Provide the [x, y] coordinate of the cell's center where the given text is located.  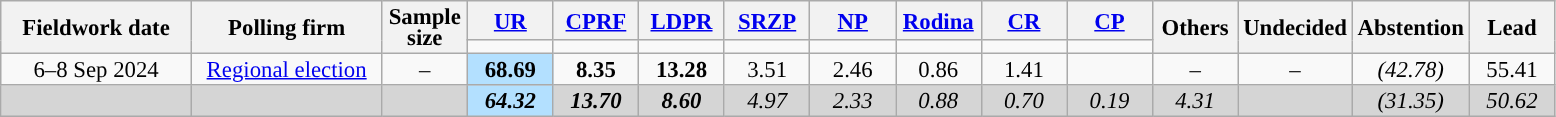
Polling firm [286, 28]
0.86 [939, 70]
13.28 [682, 70]
CPRF [596, 20]
(31.35) [1410, 101]
1.41 [1024, 70]
Lead [1512, 28]
2.33 [853, 101]
68.69 [511, 70]
0.88 [939, 101]
Samplesize [425, 28]
0.70 [1024, 101]
LDPR [682, 20]
Fieldwork date [96, 28]
Regional election [286, 70]
0.19 [1110, 101]
Others [1195, 28]
8.35 [596, 70]
4.31 [1195, 101]
6–8 Sep 2024 [96, 70]
SRZP [767, 20]
13.70 [596, 101]
(42.78) [1410, 70]
4.97 [767, 101]
Abstention [1410, 28]
CR [1024, 20]
50.62 [1512, 101]
Rodina [939, 20]
Undecided [1295, 28]
CP [1110, 20]
2.46 [853, 70]
3.51 [767, 70]
55.41 [1512, 70]
UR [511, 20]
NP [853, 20]
64.32 [511, 101]
8.60 [682, 101]
